Capture the cell that displays the provided text and extract its (X, Y) central coordinate. 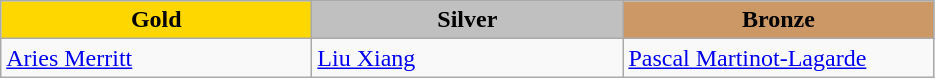
Pascal Martinot-Lagarde (778, 58)
Aries Merritt (156, 58)
Silver (468, 20)
Gold (156, 20)
Liu Xiang (468, 58)
Bronze (778, 20)
